Output the (x, y) coordinate of the center of the cell containing the given text.  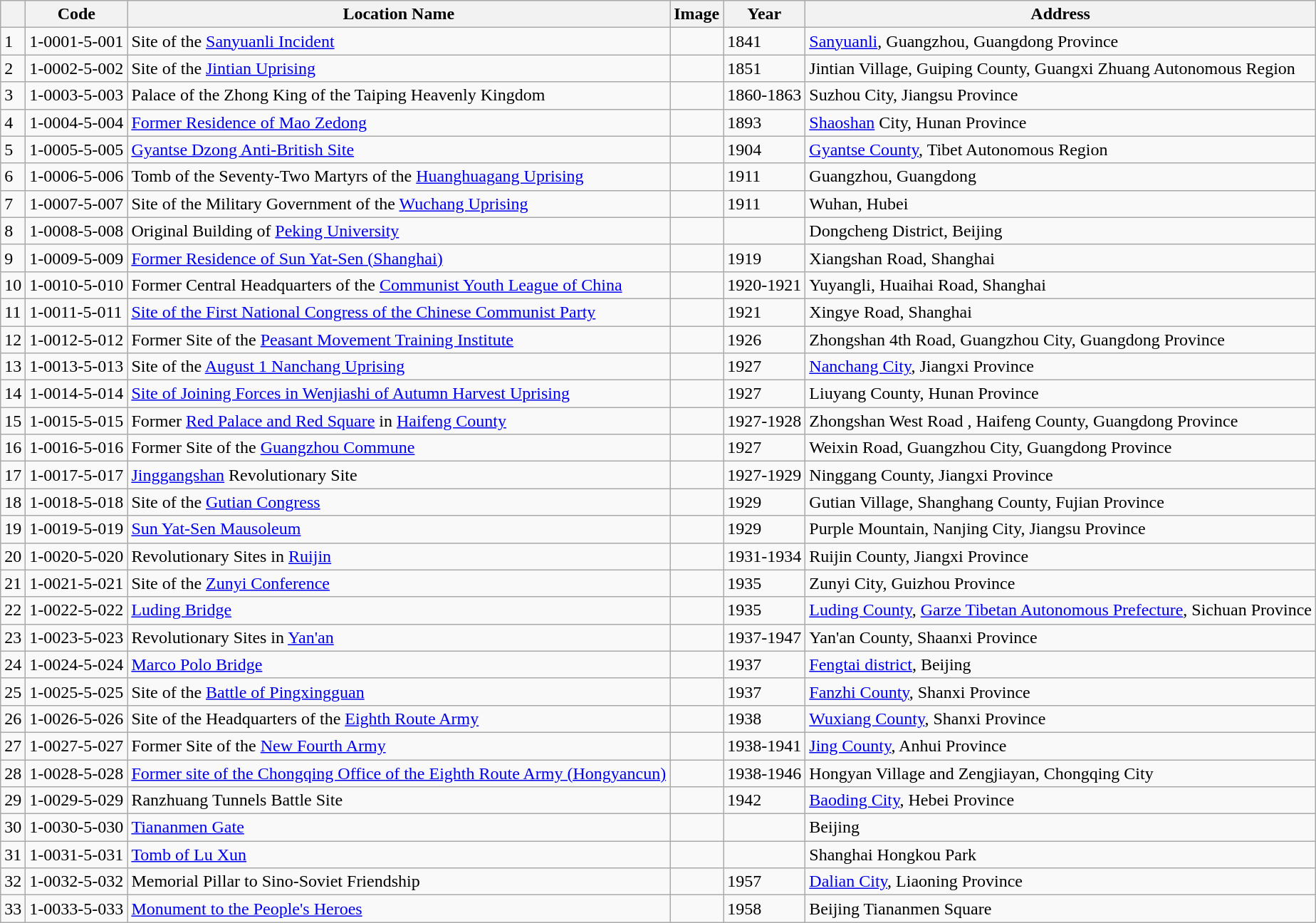
Former Site of the New Fourth Army (399, 746)
Zhongshan 4th Road, Guangzhou City, Guangdong Province (1061, 340)
18 (13, 502)
1-0016-5-016 (77, 448)
16 (13, 448)
33 (13, 909)
1-0018-5-018 (77, 502)
26 (13, 719)
Former site of the Chongqing Office of the Eighth Route Army (Hongyancun) (399, 773)
Monument to the People's Heroes (399, 909)
1-0029-5-029 (77, 801)
10 (13, 285)
31 (13, 855)
29 (13, 801)
Address (1061, 14)
Jing County, Anhui Province (1061, 746)
2 (13, 68)
Tomb of the Seventy-Two Martyrs of the Huanghuagang Uprising (399, 177)
7 (13, 204)
1-0004-5-004 (77, 122)
25 (13, 692)
1-0026-5-026 (77, 719)
Dongcheng District, Beijing (1061, 231)
Dalian City, Liaoning Province (1061, 882)
1-0010-5-010 (77, 285)
32 (13, 882)
Shaoshan City, Hunan Province (1061, 122)
1841 (765, 41)
1957 (765, 882)
24 (13, 664)
11 (13, 312)
1-0008-5-008 (77, 231)
Xiangshan Road, Shanghai (1061, 258)
Jinggangshan Revolutionary Site (399, 475)
Former Site of the Guangzhou Commune (399, 448)
Luding County, Garze Tibetan Autonomous Prefecture, Sichuan Province (1061, 610)
Gutian Village, Shanghang County, Fujian Province (1061, 502)
22 (13, 610)
1-0028-5-028 (77, 773)
1-0022-5-022 (77, 610)
1-0003-5-003 (77, 95)
15 (13, 421)
Site of the Military Government of the Wuchang Uprising (399, 204)
1-0033-5-033 (77, 909)
Purple Mountain, Nanjing City, Jiangsu Province (1061, 529)
Nanchang City, Jiangxi Province (1061, 367)
1-0014-5-014 (77, 394)
1-0025-5-025 (77, 692)
3 (13, 95)
1-0031-5-031 (77, 855)
1-0009-5-009 (77, 258)
1-0002-5-002 (77, 68)
1860-1863 (765, 95)
1921 (765, 312)
Wuxiang County, Shanxi Province (1061, 719)
20 (13, 556)
Former Residence of Sun Yat-Sen (Shanghai) (399, 258)
1-0007-5-007 (77, 204)
1926 (765, 340)
28 (13, 773)
1919 (765, 258)
Site of Joining Forces in Wenjiashi of Autumn Harvest Uprising (399, 394)
1-0023-5-023 (77, 637)
21 (13, 583)
6 (13, 177)
1-0020-5-020 (77, 556)
Zunyi City, Guizhou Province (1061, 583)
1-0027-5-027 (77, 746)
Site of the Sanyuanli Incident (399, 41)
Former Site of the Peasant Movement Training Institute (399, 340)
19 (13, 529)
Memorial Pillar to Sino-Soviet Friendship (399, 882)
Luding Bridge (399, 610)
30 (13, 828)
Zhongshan West Road , Haifeng County, Guangdong Province (1061, 421)
1927-1929 (765, 475)
23 (13, 637)
1904 (765, 150)
Baoding City, Hebei Province (1061, 801)
Image (696, 14)
Former Central Headquarters of the Communist Youth League of China (399, 285)
Former Red Palace and Red Square in Haifeng County (399, 421)
Beijing (1061, 828)
Palace of the Zhong King of the Taiping Heavenly Kingdom (399, 95)
1927-1928 (765, 421)
1938-1941 (765, 746)
5 (13, 150)
1-0024-5-024 (77, 664)
27 (13, 746)
Revolutionary Sites in Yan'an (399, 637)
Code (77, 14)
1-0019-5-019 (77, 529)
Tiananmen Gate (399, 828)
1-0017-5-017 (77, 475)
14 (13, 394)
1958 (765, 909)
Former Residence of Mao Zedong (399, 122)
Liuyang County, Hunan Province (1061, 394)
1893 (765, 122)
Site of the Gutian Congress (399, 502)
4 (13, 122)
Guangzhou, Guangdong (1061, 177)
1938-1946 (765, 773)
Location Name (399, 14)
17 (13, 475)
1-0001-5-001 (77, 41)
Xingye Road, Shanghai (1061, 312)
1-0015-5-015 (77, 421)
Ruijin County, Jiangxi Province (1061, 556)
1942 (765, 801)
Jintian Village, Guiping County, Guangxi Zhuang Autonomous Region (1061, 68)
Site of the Zunyi Conference (399, 583)
1-0006-5-006 (77, 177)
Site of the Jintian Uprising (399, 68)
1-0032-5-032 (77, 882)
Shanghai Hongkou Park (1061, 855)
Year (765, 14)
Ninggang County, Jiangxi Province (1061, 475)
1920-1921 (765, 285)
Hongyan Village and Zengjiayan, Chongqing City (1061, 773)
Fengtai district, Beijing (1061, 664)
Marco Polo Bridge (399, 664)
1-0005-5-005 (77, 150)
13 (13, 367)
Site of the Battle of Pingxingguan (399, 692)
Gyantse Dzong Anti-British Site (399, 150)
1-0021-5-021 (77, 583)
Weixin Road, Guangzhou City, Guangdong Province (1061, 448)
8 (13, 231)
Site of the First National Congress of the Chinese Communist Party (399, 312)
Yan'an County, Shaanxi Province (1061, 637)
12 (13, 340)
1 (13, 41)
1-0013-5-013 (77, 367)
Sun Yat-Sen Mausoleum (399, 529)
Yuyangli, Huaihai Road, Shanghai (1061, 285)
Gyantse County, Tibet Autonomous Region (1061, 150)
1937-1947 (765, 637)
Tomb of Lu Xun (399, 855)
1-0012-5-012 (77, 340)
Suzhou City, Jiangsu Province (1061, 95)
1938 (765, 719)
Original Building of Peking University (399, 231)
Site of the Headquarters of the Eighth Route Army (399, 719)
1-0030-5-030 (77, 828)
Ranzhuang Tunnels Battle Site (399, 801)
Beijing Tiananmen Square (1061, 909)
Site of the August 1 Nanchang Uprising (399, 367)
9 (13, 258)
1851 (765, 68)
Fanzhi County, Shanxi Province (1061, 692)
1-0011-5-011 (77, 312)
Revolutionary Sites in Ruijin (399, 556)
1931-1934 (765, 556)
Sanyuanli, Guangzhou, Guangdong Province (1061, 41)
Wuhan, Hubei (1061, 204)
